Pinpoint the cell where the given text exists, returning its (x, y) midpoint coordinate. 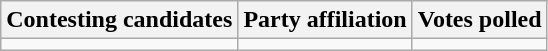
Party affiliation (325, 20)
Contesting candidates (120, 20)
Votes polled (480, 20)
